Provide the (X, Y) coordinate of the cell's center where the given text is located.  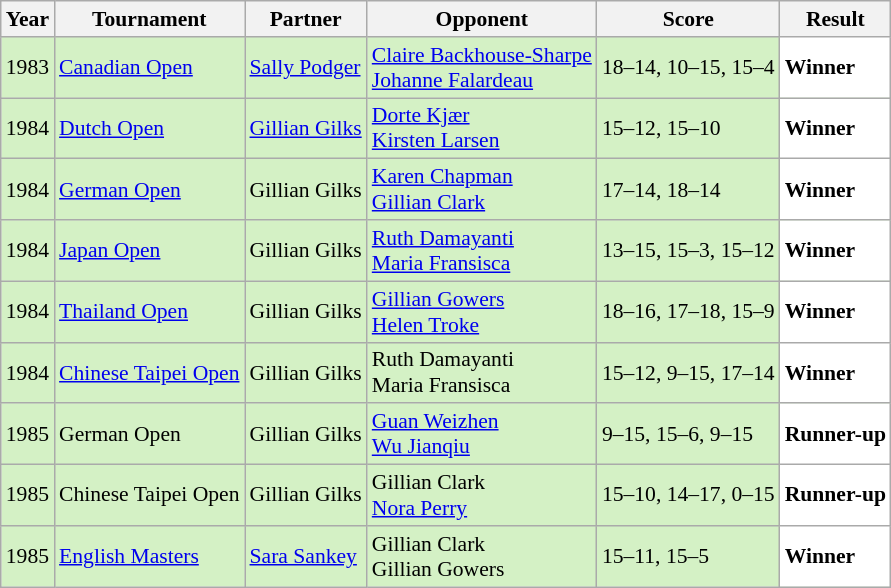
Gillian Clark Gillian Gowers (482, 556)
15–12, 15–10 (688, 128)
Sally Podger (305, 68)
Japan Open (149, 250)
15–12, 9–15, 17–14 (688, 372)
Canadian Open (149, 68)
15–11, 15–5 (688, 556)
Opponent (482, 19)
English Masters (149, 556)
Karen Chapman Gillian Clark (482, 190)
18–14, 10–15, 15–4 (688, 68)
15–10, 14–17, 0–15 (688, 496)
Partner (305, 19)
Gillian Clark Nora Perry (482, 496)
Score (688, 19)
Guan Weizhen Wu Jianqiu (482, 434)
18–16, 17–18, 15–9 (688, 312)
9–15, 15–6, 9–15 (688, 434)
Dorte Kjær Kirsten Larsen (482, 128)
Gillian Gowers Helen Troke (482, 312)
1983 (28, 68)
13–15, 15–3, 15–12 (688, 250)
Result (836, 19)
Sara Sankey (305, 556)
Tournament (149, 19)
Year (28, 19)
Thailand Open (149, 312)
Claire Backhouse-Sharpe Johanne Falardeau (482, 68)
Dutch Open (149, 128)
17–14, 18–14 (688, 190)
